Scan for the cell matching the given text and deliver its [x, y] coordinate at center. 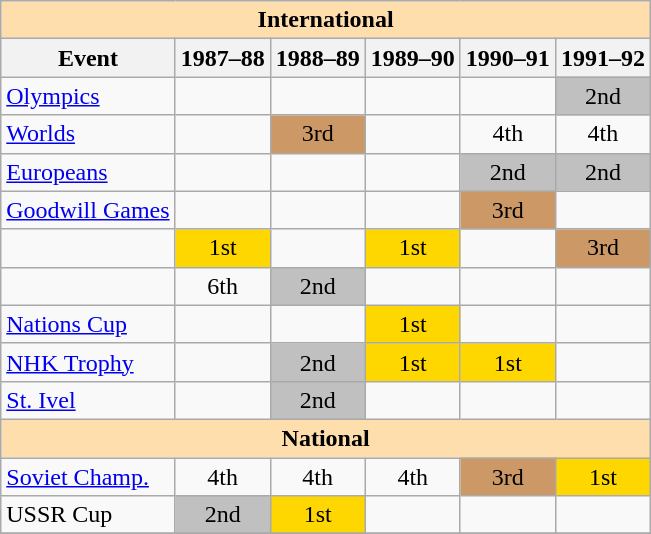
Event [88, 58]
Olympics [88, 96]
1987–88 [222, 58]
1990–91 [508, 58]
Goodwill Games [88, 210]
NHK Trophy [88, 362]
Worlds [88, 134]
Nations Cup [88, 324]
1989–90 [412, 58]
National [326, 438]
1988–89 [318, 58]
6th [222, 286]
Europeans [88, 172]
St. Ivel [88, 400]
Soviet Champ. [88, 477]
USSR Cup [88, 515]
International [326, 20]
1991–92 [602, 58]
